Detect which cell encompasses the target text, then output its [X, Y] center coordinate. 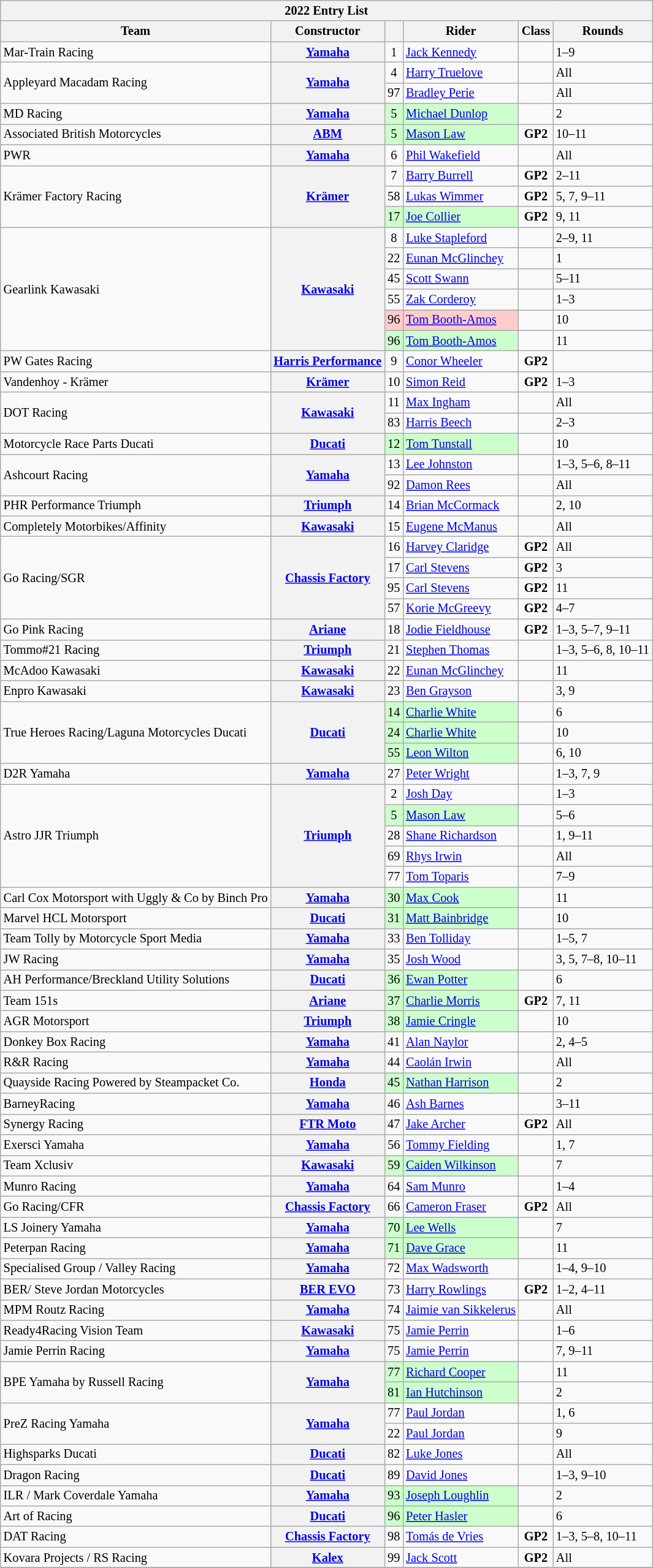
Harry Truelove [461, 72]
57 [394, 608]
Ashcourt Racing [136, 474]
Nathan Harrison [461, 1083]
Joseph Loughlin [461, 1496]
47 [394, 1124]
Harris Performance [327, 361]
Max Wadsworth [461, 1268]
1–3, 9–10 [603, 1475]
Damon Rees [461, 485]
1, 9–11 [603, 836]
Harris Beech [461, 423]
Kalex [327, 1558]
Go Racing/SGR [136, 577]
MD Racing [136, 114]
Caolán Irwin [461, 1062]
37 [394, 1001]
31 [394, 918]
Eugene McManus [461, 526]
Tom Tunstall [461, 444]
LS Joinery Yamaha [136, 1227]
Phil Wakefield [461, 155]
Class [536, 31]
Peterpan Racing [136, 1248]
Jack Kennedy [461, 52]
1–3, 5–7, 9–11 [603, 629]
Donkey Box Racing [136, 1042]
Marvel HCL Motorsport [136, 918]
PWR [136, 155]
9, 11 [603, 217]
1–2, 4–11 [603, 1289]
30 [394, 898]
33 [394, 939]
Caiden Wilkinson [461, 1165]
1, 7 [603, 1145]
97 [394, 93]
1–6 [603, 1330]
3, 5, 7–8, 10–11 [603, 960]
Dragon Racing [136, 1475]
Rider [461, 31]
24 [394, 732]
BER EVO [327, 1289]
Highsparks Ducati [136, 1454]
92 [394, 485]
Jaimie van Sikkelerus [461, 1310]
70 [394, 1227]
3, 9 [603, 691]
Brian McCormack [461, 506]
58 [394, 196]
Team 151s [136, 1001]
46 [394, 1104]
Synergy Racing [136, 1124]
1–3, 5–8, 10–11 [603, 1537]
Dave Grace [461, 1248]
Motorcycle Race Parts Ducati [136, 444]
Ash Barnes [461, 1104]
Rhys Irwin [461, 856]
Carl Cox Motorsport with Uggly & Co by Binch Pro [136, 898]
Scott Swann [461, 279]
8 [394, 238]
Completely Motorbikes/Affinity [136, 526]
Honda [327, 1083]
Specialised Group / Valley Racing [136, 1268]
DAT Racing [136, 1537]
Max Cook [461, 898]
44 [394, 1062]
BarneyRacing [136, 1104]
99 [394, 1558]
Conor Wheeler [461, 361]
Charlie Morris [461, 1001]
Alan Naylor [461, 1042]
38 [394, 1021]
1–5, 7 [603, 939]
1, 6 [603, 1413]
3–11 [603, 1104]
Jake Archer [461, 1124]
41 [394, 1042]
Ben Tolliday [461, 939]
74 [394, 1310]
23 [394, 691]
98 [394, 1537]
4–7 [603, 608]
5–11 [603, 279]
AGR Motorsport [136, 1021]
David Jones [461, 1475]
1–3, 7, 9 [603, 774]
R&R Racing [136, 1062]
Richard Cooper [461, 1372]
Constructor [327, 31]
Simon Reid [461, 382]
Ian Hutchinson [461, 1392]
2–9, 11 [603, 238]
Sam Munro [461, 1186]
71 [394, 1248]
D2R Yamaha [136, 774]
Harry Rowlings [461, 1289]
Jamie Perrin Racing [136, 1351]
Josh Wood [461, 960]
64 [394, 1186]
83 [394, 423]
Team [136, 31]
Peter Hasler [461, 1516]
82 [394, 1454]
Cameron Fraser [461, 1206]
2, 10 [603, 506]
Team Xclusiv [136, 1165]
Quayside Racing Powered by Steampacket Co. [136, 1083]
10–11 [603, 134]
81 [394, 1392]
BER/ Steve Jordan Motorcycles [136, 1289]
4 [394, 72]
6, 10 [603, 753]
2022 Entry List [326, 10]
Jack Scott [461, 1558]
15 [394, 526]
Tommo#21 Racing [136, 650]
Tom Toparis [461, 877]
35 [394, 960]
JW Racing [136, 960]
Stephen Thomas [461, 650]
Harvey Claridge [461, 547]
PW Gates Racing [136, 361]
Ready4Racing Vision Team [136, 1330]
Rounds [603, 31]
66 [394, 1206]
Lee Wells [461, 1227]
Lee Johnston [461, 464]
Matt Bainbridge [461, 918]
Tommy Fielding [461, 1145]
59 [394, 1165]
Zak Corderoy [461, 300]
Shane Richardson [461, 836]
Enpro Kawasaki [136, 691]
Michael Dunlop [461, 114]
18 [394, 629]
Peter Wright [461, 774]
1–4 [603, 1186]
5–6 [603, 815]
AH Performance/Breckland Utility Solutions [136, 980]
FTR Moto [327, 1124]
Team Tolly by Motorcycle Sport Media [136, 939]
7, 11 [603, 1001]
12 [394, 444]
95 [394, 588]
2, 4–5 [603, 1042]
1–3, 5–6, 8–11 [603, 464]
Jodie Fieldhouse [461, 629]
56 [394, 1145]
Mar-Train Racing [136, 52]
Luke Jones [461, 1454]
Appleyard Macadam Racing [136, 82]
93 [394, 1496]
ABM [327, 134]
Jamie Cringle [461, 1021]
Max Ingham [461, 403]
Joe Collier [461, 217]
True Heroes Racing/Laguna Motorcycles Ducati [136, 733]
Bradley Perie [461, 93]
3 [603, 567]
Tomás de Vries [461, 1537]
ILR / Mark Coverdale Yamaha [136, 1496]
Go Pink Racing [136, 629]
Go Racing/CFR [136, 1206]
Leon Wilton [461, 753]
13 [394, 464]
7–9 [603, 877]
McAdoo Kawasaki [136, 670]
69 [394, 856]
Associated British Motorcycles [136, 134]
Kovara Projects / RS Racing [136, 1558]
Josh Day [461, 794]
Munro Racing [136, 1186]
28 [394, 836]
27 [394, 774]
Astro JJR Triumph [136, 835]
DOT Racing [136, 413]
Exersci Yamaha [136, 1145]
72 [394, 1268]
Lukas Wimmer [461, 196]
MPM Routz Racing [136, 1310]
Vandenhoy - Krämer [136, 382]
BPE Yamaha by Russell Racing [136, 1382]
16 [394, 547]
2–3 [603, 423]
Korie McGreevy [461, 608]
Ewan Potter [461, 980]
Art of Racing [136, 1516]
1–3, 5–6, 8, 10–11 [603, 650]
1–9 [603, 52]
21 [394, 650]
Barry Burrell [461, 176]
Gearlink Kawasaki [136, 289]
Krämer Factory Racing [136, 196]
1–4, 9–10 [603, 1268]
89 [394, 1475]
36 [394, 980]
Ben Grayson [461, 691]
5, 7, 9–11 [603, 196]
PHR Performance Triumph [136, 506]
7, 9–11 [603, 1351]
2–11 [603, 176]
PreZ Racing Yamaha [136, 1423]
73 [394, 1289]
Luke Stapleford [461, 238]
